Provide the (X, Y) coordinate of the cell's center where the given text is located.  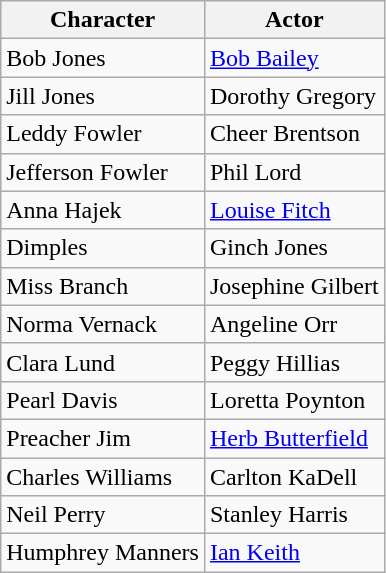
Ginch Jones (294, 248)
Jefferson Fowler (103, 172)
Bob Bailey (294, 58)
Charles Williams (103, 477)
Preacher Jim (103, 438)
Cheer Brentson (294, 134)
Pearl Davis (103, 400)
Neil Perry (103, 515)
Josephine Gilbert (294, 286)
Dorothy Gregory (294, 96)
Ian Keith (294, 553)
Loretta Poynton (294, 400)
Herb Butterfield (294, 438)
Stanley Harris (294, 515)
Anna Hajek (103, 210)
Miss Branch (103, 286)
Leddy Fowler (103, 134)
Carlton KaDell (294, 477)
Phil Lord (294, 172)
Jill Jones (103, 96)
Actor (294, 20)
Louise Fitch (294, 210)
Norma Vernack (103, 324)
Angeline Orr (294, 324)
Peggy Hillias (294, 362)
Clara Lund (103, 362)
Dimples (103, 248)
Humphrey Manners (103, 553)
Character (103, 20)
Bob Jones (103, 58)
